Return the (X, Y) coordinate for the center point of the cell that contains the specified text.  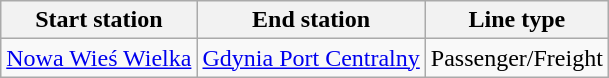
Passenger/Freight (516, 58)
End station (311, 20)
Start station (99, 20)
Nowa Wieś Wielka (99, 58)
Gdynia Port Centralny (311, 58)
Line type (516, 20)
